Locate the cell with the specified text and output its (X, Y) center coordinate. 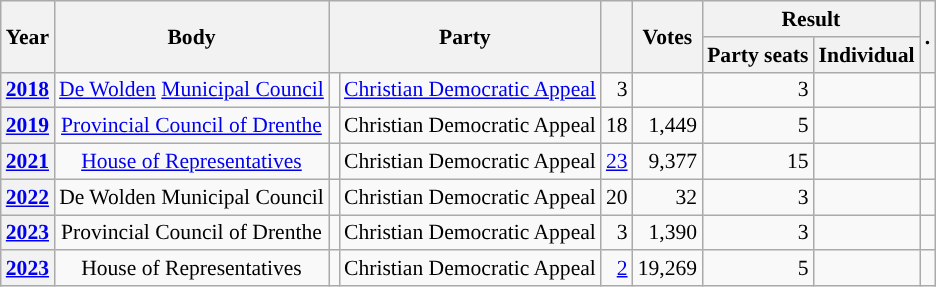
2018 (28, 90)
23 (617, 162)
Individual (867, 55)
Body (192, 36)
Year (28, 36)
20 (617, 197)
1,390 (668, 233)
Party seats (758, 55)
15 (758, 162)
18 (617, 126)
2 (617, 269)
Party (465, 36)
32 (668, 197)
. (928, 36)
Votes (668, 36)
Result (811, 19)
2021 (28, 162)
19,269 (668, 269)
2019 (28, 126)
9,377 (668, 162)
2022 (28, 197)
1,449 (668, 126)
